Output the [X, Y] coordinate of the center of the cell containing the given text.  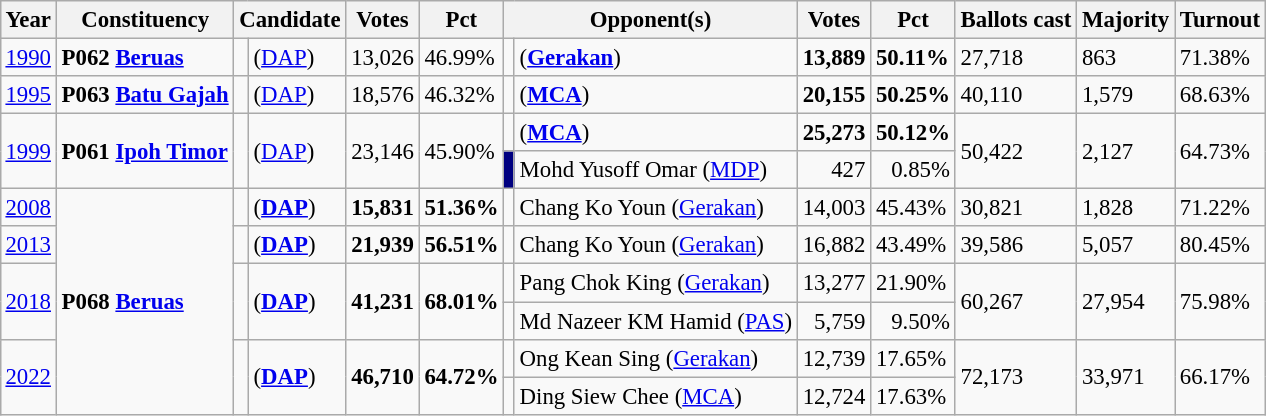
60,267 [1016, 302]
Candidate [290, 20]
50.25% [914, 95]
27,954 [1126, 302]
1990 [28, 57]
51.36% [462, 208]
Md Nazeer KM Hamid (PAS) [656, 321]
427 [834, 170]
5,759 [834, 321]
(Gerakan) [656, 57]
2013 [28, 245]
Mohd Yusoff Omar (MDP) [656, 170]
71.22% [1220, 208]
17.63% [914, 396]
P068 Beruas [145, 302]
13,889 [834, 57]
68.01% [462, 302]
12,724 [834, 396]
Ong Kean Sing (Gerakan) [656, 358]
13,026 [382, 57]
2,127 [1126, 152]
Opponent(s) [651, 20]
2022 [28, 376]
43.49% [914, 245]
50.12% [914, 133]
46,710 [382, 376]
33,971 [1126, 376]
64.73% [1220, 152]
1995 [28, 95]
16,882 [834, 245]
18,576 [382, 95]
23,146 [382, 152]
15,831 [382, 208]
5,057 [1126, 245]
Ballots cast [1016, 20]
40,110 [1016, 95]
863 [1126, 57]
9.50% [914, 321]
45.43% [914, 208]
80.45% [1220, 245]
50,422 [1016, 152]
2008 [28, 208]
12,739 [834, 358]
0.85% [914, 170]
2018 [28, 302]
50.11% [914, 57]
75.98% [1220, 302]
Majority [1126, 20]
14,003 [834, 208]
21,939 [382, 245]
56.51% [462, 245]
Turnout [1220, 20]
71.38% [1220, 57]
Ding Siew Chee (MCA) [656, 396]
64.72% [462, 376]
1999 [28, 152]
Constituency [145, 20]
27,718 [1016, 57]
P063 Batu Gajah [145, 95]
17.65% [914, 358]
25,273 [834, 133]
66.17% [1220, 376]
41,231 [382, 302]
1,828 [1126, 208]
20,155 [834, 95]
68.63% [1220, 95]
Pang Chok King (Gerakan) [656, 283]
45.90% [462, 152]
30,821 [1016, 208]
1,579 [1126, 95]
46.32% [462, 95]
46.99% [462, 57]
Year [28, 20]
P062 Beruas [145, 57]
13,277 [834, 283]
72,173 [1016, 376]
21.90% [914, 283]
39,586 [1016, 245]
P061 Ipoh Timor [145, 152]
